Determine the [x, y] coordinate at the center of the cell enclosing the given text.  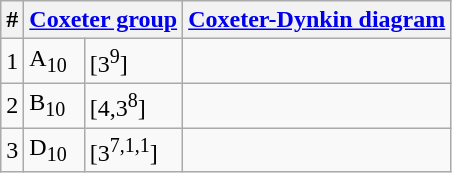
D10 [54, 150]
1 [12, 62]
3 [12, 150]
2 [12, 106]
# [12, 20]
[4,38] [134, 106]
[39] [134, 62]
B10 [54, 106]
Coxeter-Dynkin diagram [317, 20]
Coxeter group [104, 20]
A10 [54, 62]
[37,1,1] [134, 150]
